Locate the cell with the specified text and output its [X, Y] center coordinate. 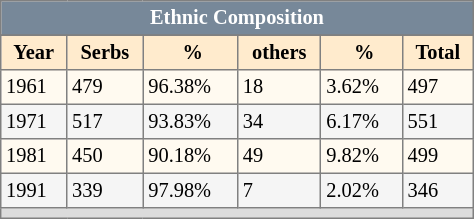
90.18% [190, 156]
18 [279, 87]
Serbs [105, 52]
Ethnic Composition [237, 18]
97.98% [190, 190]
7 [279, 190]
96.38% [190, 87]
9.82% [362, 156]
499 [438, 156]
Year [34, 52]
1981 [34, 156]
1961 [34, 87]
497 [438, 87]
1991 [34, 190]
Total [438, 52]
34 [279, 121]
2.02% [362, 190]
346 [438, 190]
339 [105, 190]
551 [438, 121]
3.62% [362, 87]
6.17% [362, 121]
517 [105, 121]
1971 [34, 121]
479 [105, 87]
450 [105, 156]
others [279, 52]
49 [279, 156]
93.83% [190, 121]
